From the cell containing the given text, extract its center point as [X, Y] coordinate. 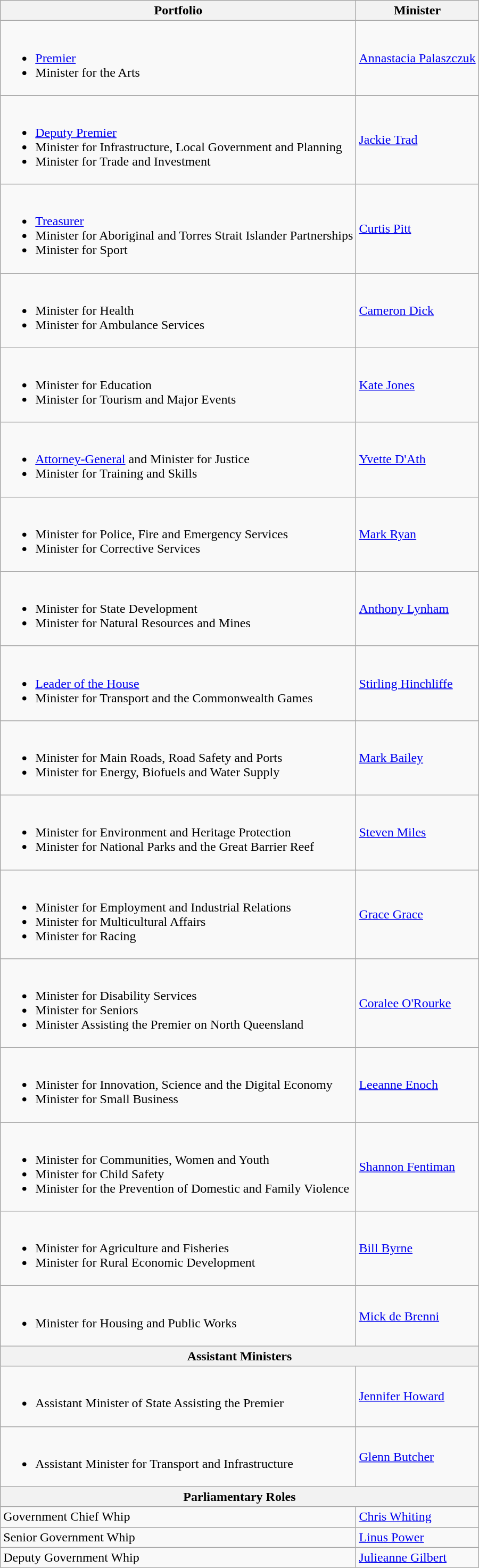
Assistant Ministers [240, 1356]
Chris Whiting [417, 1517]
Bill Byrne [417, 1249]
Linus Power [417, 1537]
Minister for Agriculture and FisheriesMinister for Rural Economic Development [178, 1249]
Minister for Employment and Industrial RelationsMinister for Multicultural AffairsMinister for Racing [178, 915]
Curtis Pitt [417, 229]
Minister for EducationMinister for Tourism and Major Events [178, 385]
TreasurerMinister for Aboriginal and Torres Strait Islander PartnershipsMinister for Sport [178, 229]
Leader of the HouseMinister for Transport and the Commonwealth Games [178, 683]
Minister [417, 11]
PremierMinister for the Arts [178, 58]
Minister for State DevelopmentMinister for Natural Resources and Mines [178, 609]
Government Chief Whip [178, 1517]
Senior Government Whip [178, 1537]
Mick de Brenni [417, 1316]
Minister for Disability ServicesMinister for SeniorsMinister Assisting the Premier on North Queensland [178, 1003]
Minister for Innovation, Science and the Digital EconomyMinister for Small Business [178, 1085]
Glenn Butcher [417, 1457]
Minister for HealthMinister for Ambulance Services [178, 310]
Leeanne Enoch [417, 1085]
Assistant Minister for Transport and Infrastructure [178, 1457]
Anthony Lynham [417, 609]
Steven Miles [417, 832]
Jackie Trad [417, 139]
Deputy PremierMinister for Infrastructure, Local Government and PlanningMinister for Trade and Investment [178, 139]
Julieanne Gilbert [417, 1557]
Attorney-General and Minister for JusticeMinister for Training and Skills [178, 459]
Grace Grace [417, 915]
Parliamentary Roles [240, 1497]
Minister for Police, Fire and Emergency ServicesMinister for Corrective Services [178, 534]
Cameron Dick [417, 310]
Minister for Environment and Heritage ProtectionMinister for National Parks and the Great Barrier Reef [178, 832]
Kate Jones [417, 385]
Minister for Communities, Women and YouthMinister for Child SafetyMinister for the Prevention of Domestic and Family Violence [178, 1167]
Mark Ryan [417, 534]
Mark Bailey [417, 758]
Assistant Minister of State Assisting the Premier [178, 1396]
Stirling Hinchliffe [417, 683]
Jennifer Howard [417, 1396]
Yvette D'Ath [417, 459]
Annastacia Palaszczuk [417, 58]
Shannon Fentiman [417, 1167]
Coralee O'Rourke [417, 1003]
Minister for Main Roads, Road Safety and PortsMinister for Energy, Biofuels and Water Supply [178, 758]
Deputy Government Whip [178, 1557]
Portfolio [178, 11]
Minister for Housing and Public Works [178, 1316]
